For the text-containing cell, return its midpoint in (X, Y) coordinate format. 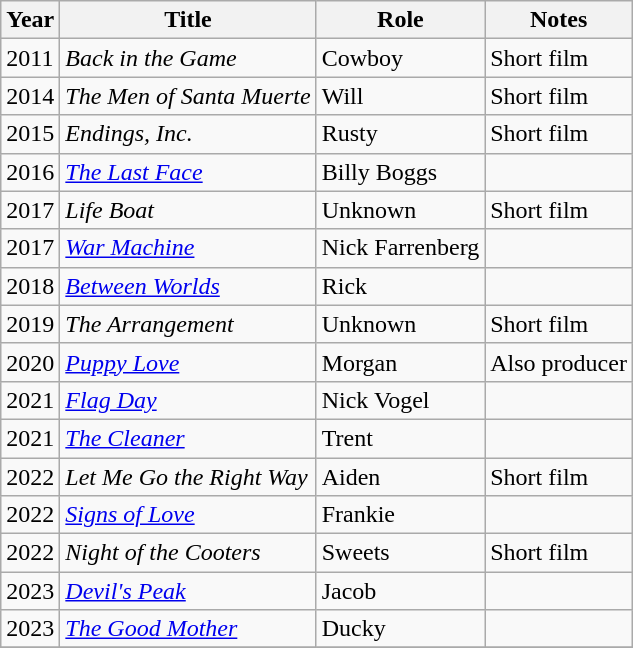
Nick Vogel (400, 400)
Nick Farrenberg (400, 248)
2019 (30, 324)
The Arrangement (188, 324)
2014 (30, 96)
Role (400, 20)
Flag Day (188, 400)
Cowboy (400, 58)
The Cleaner (188, 438)
Endings, Inc. (188, 134)
The Last Face (188, 172)
Rusty (400, 134)
Trent (400, 438)
Billy Boggs (400, 172)
Rick (400, 286)
Aiden (400, 477)
2018 (30, 286)
Will (400, 96)
The Men of Santa Muerte (188, 96)
2015 (30, 134)
Notes (559, 20)
Title (188, 20)
Sweets (400, 553)
Between Worlds (188, 286)
Morgan (400, 362)
2011 (30, 58)
The Good Mother (188, 629)
War Machine (188, 248)
Signs of Love (188, 515)
Devil's Peak (188, 591)
Jacob (400, 591)
2020 (30, 362)
Night of the Cooters (188, 553)
2016 (30, 172)
Also producer (559, 362)
Let Me Go the Right Way (188, 477)
Ducky (400, 629)
Puppy Love (188, 362)
Frankie (400, 515)
Year (30, 20)
Back in the Game (188, 58)
Life Boat (188, 210)
